Identify which cell holds the provided text, then report its [x, y] central coordinate. 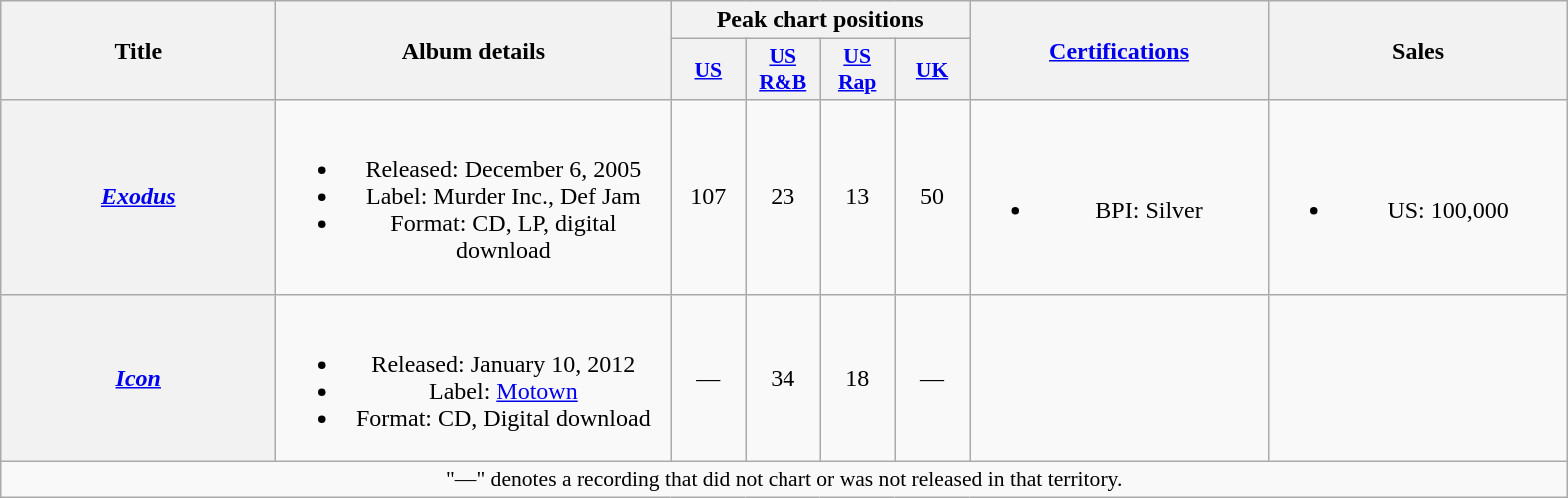
Released: December 6, 2005Label: Murder Inc., Def JamFormat: CD, LP, digital download [474, 197]
107 [708, 197]
13 [857, 197]
UK [933, 70]
50 [933, 197]
US: 100,000 [1419, 197]
Peak chart positions [820, 20]
BPI: Silver [1119, 197]
23 [784, 197]
34 [784, 378]
18 [857, 378]
"—" denotes a recording that did not chart or was not released in that territory. [784, 479]
US [708, 70]
Certifications [1119, 50]
Title [138, 50]
Album details [474, 50]
Icon [138, 378]
Exodus [138, 197]
USR&B [784, 70]
Released: January 10, 2012Label: MotownFormat: CD, Digital download [474, 378]
Sales [1419, 50]
USRap [857, 70]
